Determine the (X, Y) coordinate at the center of the cell enclosing the given text.  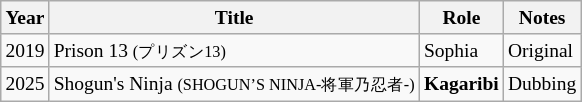
2019 (25, 50)
Role (461, 18)
Year (25, 18)
Dubbing (542, 84)
Title (234, 18)
Original (542, 50)
Kagaribi (461, 84)
Notes (542, 18)
Sophia (461, 50)
2025 (25, 84)
Shogun's Ninja (SHOGUN’S NINJA-将軍乃忍者-) (234, 84)
Prison 13 (プリズン13) (234, 50)
